Find where the given text appears and provide that cell's center as [x, y] coordinate. 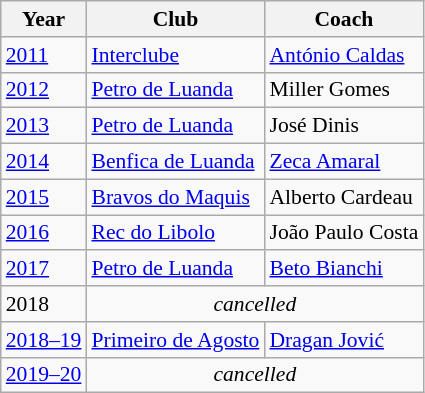
Zeca Amaral [344, 162]
António Caldas [344, 55]
2017 [44, 269]
2016 [44, 233]
2012 [44, 90]
José Dinis [344, 126]
Interclube [175, 55]
2015 [44, 197]
Year [44, 19]
2014 [44, 162]
2019–20 [44, 375]
Rec do Libolo [175, 233]
2011 [44, 55]
Club [175, 19]
2013 [44, 126]
Miller Gomes [344, 90]
Dragan Jović [344, 340]
João Paulo Costa [344, 233]
Beto Bianchi [344, 269]
Alberto Cardeau [344, 197]
2018 [44, 304]
Primeiro de Agosto [175, 340]
Coach [344, 19]
2018–19 [44, 340]
Benfica de Luanda [175, 162]
Bravos do Maquis [175, 197]
